Return (X, Y) of the center of cell containing provided text 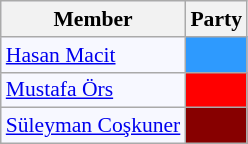
Hasan Macit (94, 55)
Party (216, 19)
Mustafa Örs (94, 90)
Member (94, 19)
Süleyman Coşkuner (94, 126)
